Return [X, Y] of the center of cell containing provided text 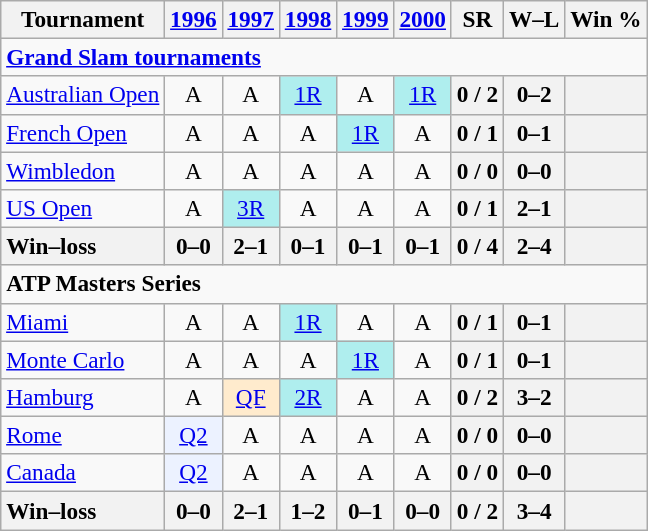
1996 [194, 19]
Hamburg [83, 397]
Australian Open [83, 95]
1999 [366, 19]
3–4 [534, 510]
Canada [83, 473]
ATP Masters Series [324, 284]
2–4 [534, 246]
US Open [83, 208]
Rome [83, 435]
1997 [250, 19]
SR [477, 19]
Miami [83, 322]
3–2 [534, 397]
0 / 4 [477, 246]
Win % [606, 19]
QF [250, 397]
Wimbledon [83, 170]
Monte Carlo [83, 359]
2R [308, 397]
Grand Slam tournaments [324, 57]
2000 [422, 19]
1998 [308, 19]
W–L [534, 19]
0–2 [534, 95]
French Open [83, 133]
3R [250, 208]
1–2 [308, 510]
Tournament [83, 19]
